Output the [x, y] coordinate of the center of the cell containing the given text.  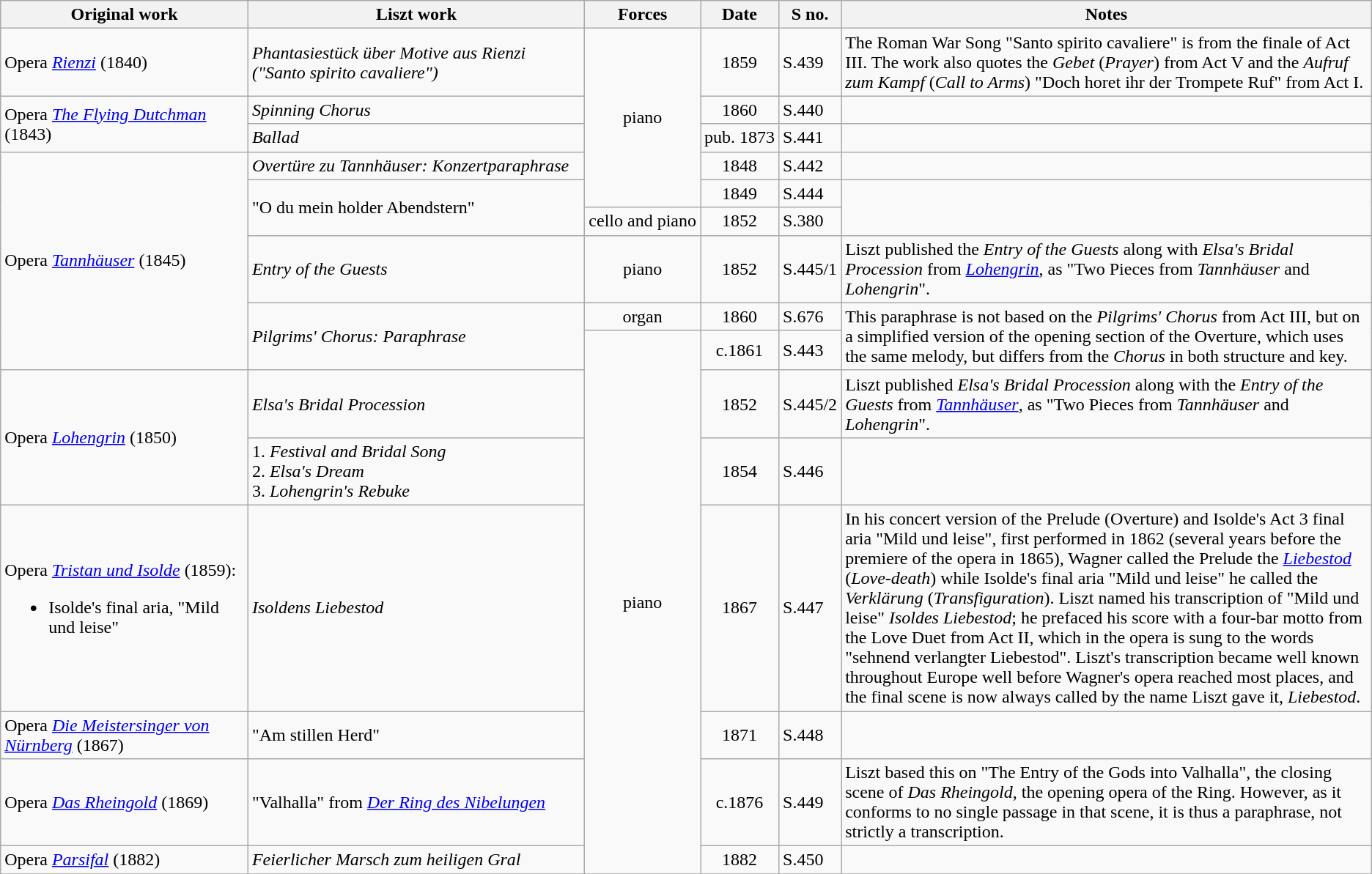
pub. 1873 [740, 138]
S.442 [811, 166]
Pilgrims' Chorus: Paraphrase [416, 336]
1849 [740, 193]
Opera Lohengrin (1850) [125, 437]
1854 [740, 471]
S.439 [811, 62]
c.1861 [740, 350]
Phantasiestück über Motive aus Rienzi ("Santo spirito cavaliere") [416, 62]
S.449 [811, 803]
S.450 [811, 860]
S.445/2 [811, 404]
Elsa's Bridal Procession [416, 404]
1867 [740, 608]
Liszt published the Entry of the Guests along with Elsa's Bridal Procession from Lohengrin, as "Two Pieces from Tannhäuser and Lohengrin". [1107, 269]
organ [643, 316]
S.443 [811, 350]
Liszt published Elsa's Bridal Procession along with the Entry of the Guests from Tannhäuser, as "Two Pieces from Tannhäuser and Lohengrin". [1107, 404]
S.446 [811, 471]
Opera Rienzi (1840) [125, 62]
"O du mein holder Abendstern" [416, 207]
Opera Tannhäuser (1845) [125, 261]
Opera The Flying Dutchman (1843) [125, 124]
Liszt work [416, 15]
S.676 [811, 316]
Forces [643, 15]
S.444 [811, 193]
Opera Die Meistersinger von Nürnberg (1867) [125, 734]
S no. [811, 15]
1871 [740, 734]
Feierlicher Marsch zum heiligen Gral [416, 860]
Date [740, 15]
S.440 [811, 110]
Opera Tristan und Isolde (1859):Isolde's final aria, "Mild und leise" [125, 608]
Ballad [416, 138]
S.445/1 [811, 269]
Entry of the Guests [416, 269]
Overtüre zu Tannhäuser: Konzertparaphrase [416, 166]
1859 [740, 62]
1882 [740, 860]
S.447 [811, 608]
S.441 [811, 138]
Notes [1107, 15]
"Valhalla" from Der Ring des Nibelungen [416, 803]
S.448 [811, 734]
1. Festival and Bridal Song2. Elsa's Dream3. Lohengrin's Rebuke [416, 471]
"Am stillen Herd" [416, 734]
Spinning Chorus [416, 110]
S.380 [811, 221]
cello and piano [643, 221]
Isoldens Liebestod [416, 608]
Original work [125, 15]
Opera Parsifal (1882) [125, 860]
1848 [740, 166]
c.1876 [740, 803]
Opera Das Rheingold (1869) [125, 803]
